For the text-containing cell, return its midpoint in [x, y] coordinate format. 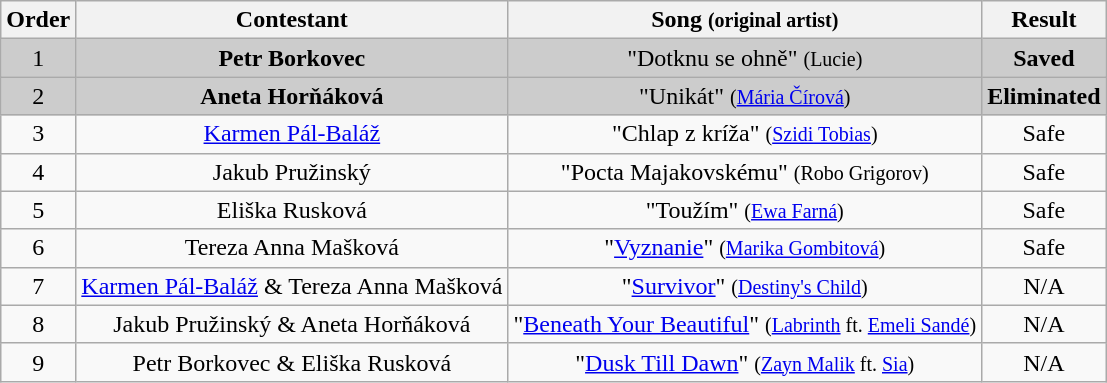
2 [38, 96]
Eliška Rusková [292, 210]
"Toužím" (Ewa Farná) [745, 210]
5 [38, 210]
Saved [1044, 58]
Petr Borkovec [292, 58]
8 [38, 324]
Karmen Pál-Baláž & Tereza Anna Mašková [292, 286]
3 [38, 134]
Tereza Anna Mašková [292, 248]
"Beneath Your Beautiful" (Labrinth ft. Emeli Sandé) [745, 324]
"Pocta Majakovskému" (Robo Grigorov) [745, 172]
"Chlap z kríža" (Szidi Tobias) [745, 134]
Karmen Pál-Baláž [292, 134]
"Survivor" (Destiny's Child) [745, 286]
"Dusk Till Dawn" (Zayn Malik ft. Sia) [745, 362]
Song (original artist) [745, 20]
1 [38, 58]
4 [38, 172]
Order [38, 20]
Jakub Pružinský & Aneta Horňáková [292, 324]
Petr Borkovec & Eliška Rusková [292, 362]
Contestant [292, 20]
Aneta Horňáková [292, 96]
"Vyznanie" (Marika Gombitová) [745, 248]
Jakub Pružinský [292, 172]
7 [38, 286]
"Unikát" (Mária Čírová) [745, 96]
"Dotknu se ohně" (Lucie) [745, 58]
9 [38, 362]
Eliminated [1044, 96]
Result [1044, 20]
6 [38, 248]
